Detect which cell encompasses the target text, then output its (x, y) center coordinate. 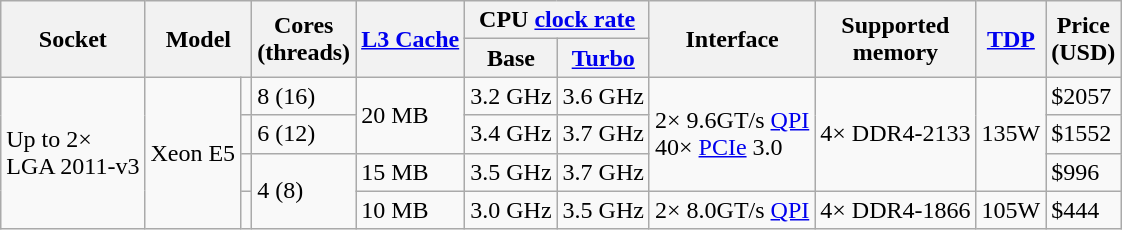
6 (12) (304, 134)
Interface (732, 39)
Turbo (603, 58)
10 MB (410, 210)
8 (16) (304, 96)
Up to 2×LGA 2011-v3 (73, 153)
Cores(threads) (304, 39)
4× DDR4-2133 (896, 134)
2× 9.6GT/s QPI40× PCIe 3.0 (732, 134)
$1552 (1084, 134)
TDP (1011, 39)
CPU clock rate (558, 20)
$996 (1084, 172)
3.2 GHz (511, 96)
Supportedmemory (896, 39)
2× 8.0GT/s QPI (732, 210)
Price(USD) (1084, 39)
Base (511, 58)
4 (8) (304, 191)
$444 (1084, 210)
135W (1011, 134)
Socket (73, 39)
$2057 (1084, 96)
Xeon E5 (193, 153)
3.4 GHz (511, 134)
20 MB (410, 115)
105W (1011, 210)
3.0 GHz (511, 210)
L3 Cache (410, 39)
15 MB (410, 172)
4× DDR4-1866 (896, 210)
Model (198, 39)
3.6 GHz (603, 96)
